Locate the cell with the specified text and output its (X, Y) center coordinate. 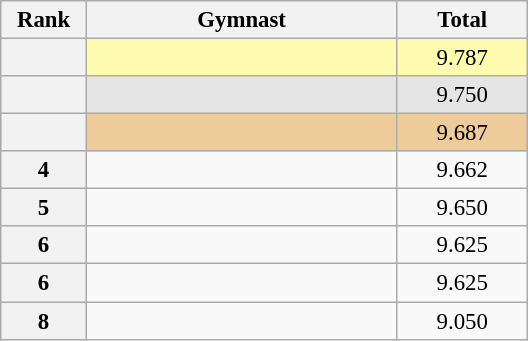
9.662 (462, 170)
9.787 (462, 58)
Rank (44, 20)
9.687 (462, 133)
5 (44, 208)
8 (44, 321)
Gymnast (242, 20)
4 (44, 170)
9.050 (462, 321)
Total (462, 20)
9.650 (462, 208)
9.750 (462, 95)
